Locate the cell with the specified text and output its (x, y) center coordinate. 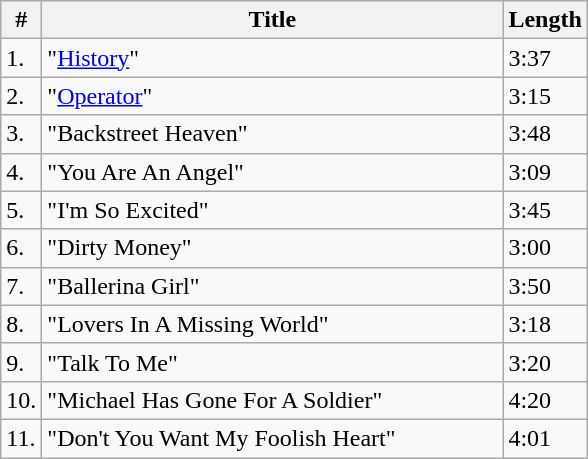
4. (22, 172)
3:48 (545, 134)
"Lovers In A Missing World" (272, 324)
"Michael Has Gone For A Soldier" (272, 400)
3:20 (545, 362)
4:20 (545, 400)
"Operator" (272, 96)
5. (22, 210)
6. (22, 248)
9. (22, 362)
# (22, 20)
"Ballerina Girl" (272, 286)
"History" (272, 58)
"Dirty Money" (272, 248)
"I'm So Excited" (272, 210)
"Backstreet Heaven" (272, 134)
11. (22, 438)
3. (22, 134)
3:09 (545, 172)
3:15 (545, 96)
8. (22, 324)
7. (22, 286)
10. (22, 400)
3:18 (545, 324)
"You Are An Angel" (272, 172)
3:45 (545, 210)
Length (545, 20)
"Talk To Me" (272, 362)
3:50 (545, 286)
2. (22, 96)
"Don't You Want My Foolish Heart" (272, 438)
3:37 (545, 58)
Title (272, 20)
4:01 (545, 438)
1. (22, 58)
3:00 (545, 248)
